Pinpoint the cell where the given text exists, returning its (x, y) midpoint coordinate. 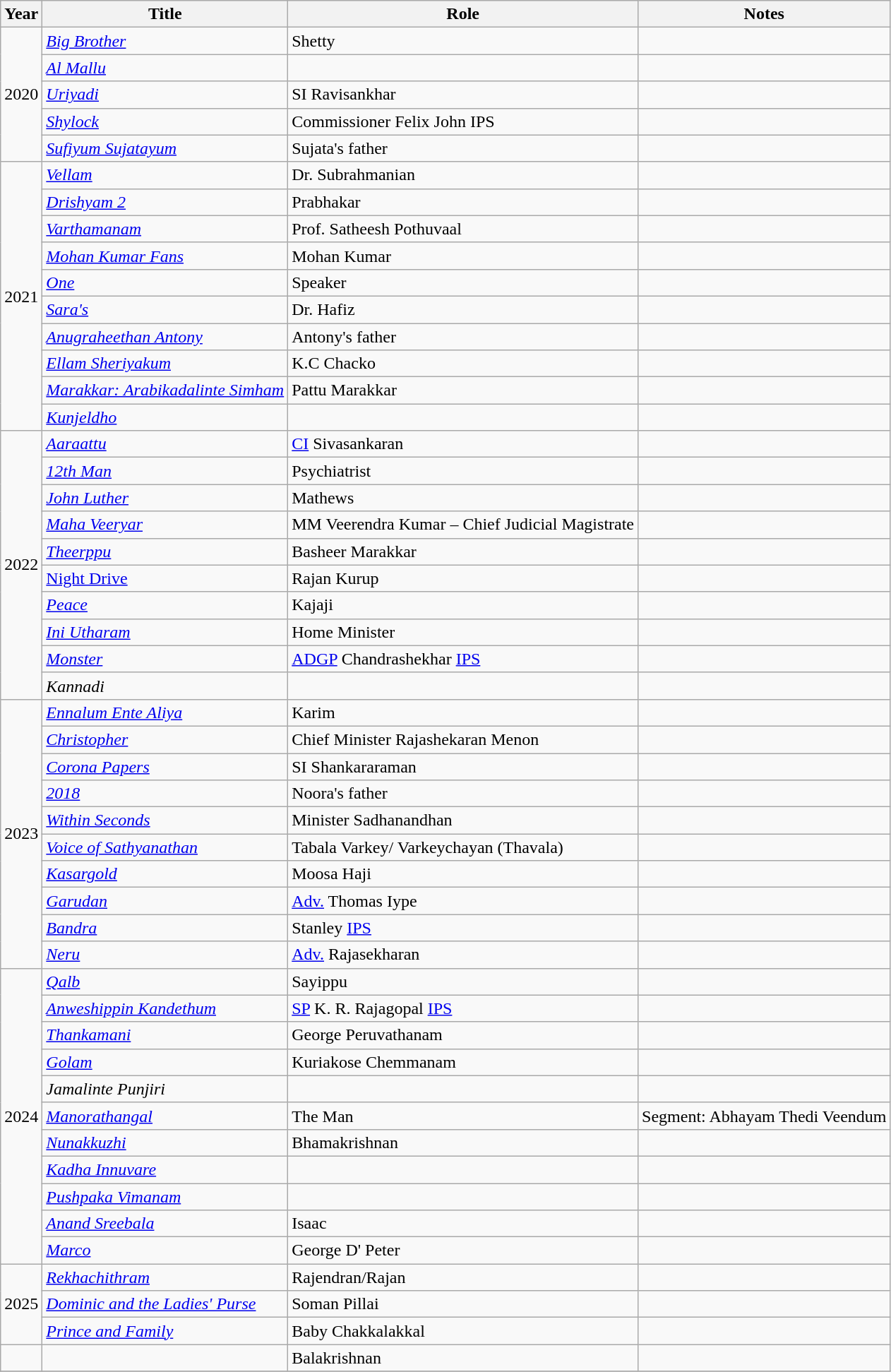
Mohan Kumar Fans (165, 256)
The Man (463, 1116)
Kuriakose Chemmanam (463, 1062)
MM Veerendra Kumar – Chief Judicial Magistrate (463, 525)
Neru (165, 955)
Psychiatrist (463, 471)
Golam (165, 1062)
Home Minister (463, 632)
Adv. Rajasekharan (463, 955)
Tabala Varkey/ Varkeychayan (Thavala) (463, 847)
Bandra (165, 928)
2023 (21, 833)
Marco (165, 1251)
Chief Minister Rajashekaran Menon (463, 739)
Prabhakar (463, 202)
Ennalum Ente Aliya (165, 712)
Al Mallu (165, 68)
Night Drive (165, 578)
Varthamanam (165, 229)
Kadha Innuvare (165, 1169)
Moosa Haji (463, 874)
Sayippu (463, 982)
Baby Chakkalakkal (463, 1331)
Segment: Abhayam Thedi Veendum (764, 1116)
Isaac (463, 1224)
Sara's (165, 309)
Prince and Family (165, 1331)
Dr. Subrahmanian (463, 175)
Kannadi (165, 686)
Big Brother (165, 41)
Rajendran/Rajan (463, 1277)
Uriyadi (165, 95)
K.C Chacko (463, 364)
Mohan Kumar (463, 256)
Qalb (165, 982)
Adv. Thomas Iype (463, 901)
Stanley IPS (463, 928)
Sufiyum Sujatayum (165, 148)
Ini Utharam (165, 632)
ADGP Chandrashekhar IPS (463, 659)
Vellam (165, 175)
George D' Peter (463, 1251)
Pattu Marakkar (463, 390)
Pushpaka Vimanam (165, 1197)
Kunjeldho (165, 417)
SI Ravisankhar (463, 95)
Voice of Sathyanathan (165, 847)
Rekhachithram (165, 1277)
2021 (21, 297)
Aaraattu (165, 444)
SP K. R. Rajagopal IPS (463, 1008)
Kajaji (463, 605)
Ellam Sheriyakum (165, 364)
One (165, 282)
Rajan Kurup (463, 578)
Basheer Marakkar (463, 551)
Jamalinte Punjiri (165, 1089)
Speaker (463, 282)
2018 (165, 794)
Sujata's father (463, 148)
Minister Sadhanandhan (463, 821)
Antony's father (463, 337)
Commissioner Felix John IPS (463, 121)
Notes (764, 14)
Within Seconds (165, 821)
Monster (165, 659)
Year (21, 14)
12th Man (165, 471)
Balakrishnan (463, 1358)
Shylock (165, 121)
Anand Sreebala (165, 1224)
SI Shankararaman (463, 766)
Shetty (463, 41)
Anugraheethan Antony (165, 337)
George Peruvathanam (463, 1035)
Theerppu (165, 551)
Kasargold (165, 874)
Karim (463, 712)
Dominic and the Ladies' Purse (165, 1304)
2020 (21, 95)
Bhamakrishnan (463, 1143)
Soman Pillai (463, 1304)
2022 (21, 565)
Corona Papers (165, 766)
Title (165, 14)
Garudan (165, 901)
John Luther (165, 498)
CI Sivasankaran (463, 444)
Thankamani (165, 1035)
Christopher (165, 739)
Maha Veeryar (165, 525)
Manorathangal (165, 1116)
Noora's father (463, 794)
Marakkar: Arabikadalinte Simham (165, 390)
Anweshippin Kandethum (165, 1008)
2025 (21, 1304)
Dr. Hafiz (463, 309)
Prof. Satheesh Pothuvaal (463, 229)
Drishyam 2 (165, 202)
Peace (165, 605)
2024 (21, 1116)
Mathews (463, 498)
Role (463, 14)
Nunakkuzhi (165, 1143)
